For the text-containing cell, return its midpoint in (X, Y) coordinate format. 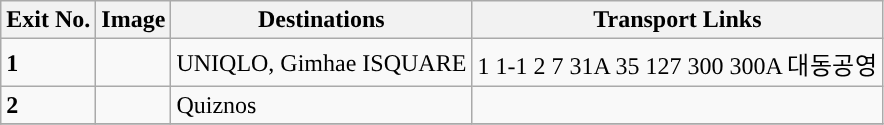
Destinations (322, 20)
1 (48, 62)
1 1-1 2 7 31A 35 127 300 300A 대동공영 (678, 62)
Transport Links (678, 20)
Exit No. (48, 20)
Image (134, 20)
Quiznos (322, 105)
2 (48, 105)
UNIQLO, Gimhae ISQUARE (322, 62)
